Capture the cell that displays the provided text and extract its [x, y] central coordinate. 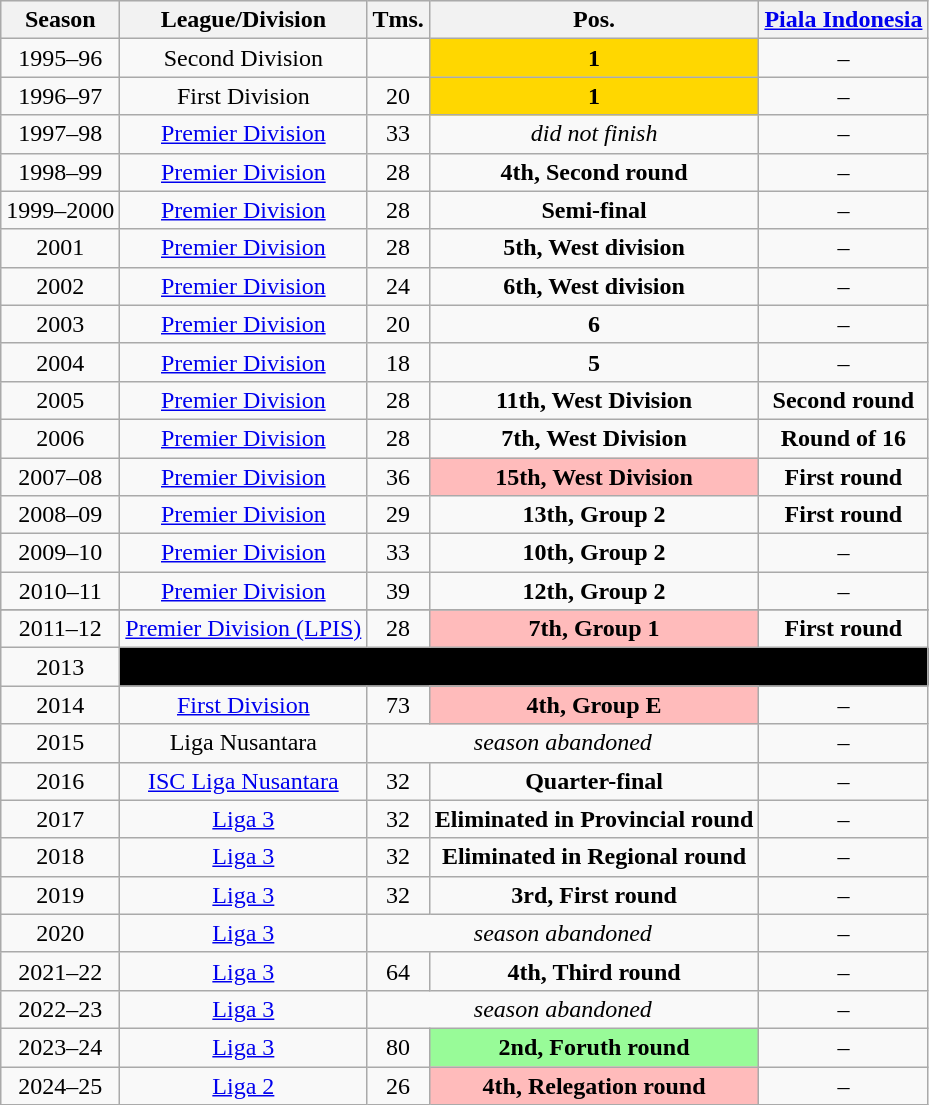
2003 [60, 324]
2015 [60, 743]
Piala Indonesia [844, 20]
1995–96 [60, 58]
1997–98 [60, 134]
2018 [60, 857]
64 [398, 971]
Pos. [594, 20]
2nd, Foruth round [594, 1047]
1996–97 [60, 96]
Season [60, 20]
Eliminated in Regional round [594, 857]
13th, Group 2 [594, 515]
39 [398, 591]
Second Division [244, 58]
2019 [60, 895]
2024–25 [60, 1085]
2021–22 [60, 971]
Eliminated in Provincial round [594, 819]
2002 [60, 286]
League/Division [244, 20]
2023–24 [60, 1047]
2006 [60, 438]
6 [594, 324]
73 [398, 705]
2022–23 [60, 1009]
Quarter-final [594, 781]
15th, West Division [594, 477]
4th, Relegation round [594, 1085]
2016 [60, 781]
2004 [60, 362]
36 [398, 477]
2013 [60, 667]
4th, Group E [594, 705]
12th, Group 2 [594, 591]
7th, West Division [594, 438]
2014 [60, 705]
Liga Nusantara [244, 743]
80 [398, 1047]
1998–99 [60, 172]
4th, Second round [594, 172]
2001 [60, 248]
1999–2000 [60, 210]
2010–11 [60, 591]
Second round [844, 400]
Tms. [398, 20]
2007–08 [60, 477]
Round of 16 [844, 438]
did not finish [594, 134]
7th, Group 1 [594, 629]
5th, West division [594, 248]
11th, West Division [594, 400]
26 [398, 1085]
2005 [60, 400]
2008–09 [60, 515]
29 [398, 515]
2011–12 [60, 629]
Premier Division (LPIS) [244, 629]
2009–10 [60, 553]
2017 [60, 819]
3rd, First round [594, 895]
6th, West division [594, 286]
2020 [60, 933]
ISC Liga Nusantara [244, 781]
Liga 2 [244, 1085]
18 [398, 362]
5 [594, 362]
4th, Third round [594, 971]
Semi-final [594, 210]
10th, Group 2 [594, 553]
24 [398, 286]
